Extract the [x, y] coordinate from the center of the cell holding the provided text.  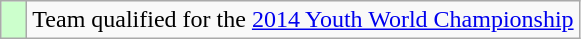
Team qualified for the 2014 Youth World Championship [303, 20]
